Find where the given text appears and provide that cell's center as (x, y) coordinate. 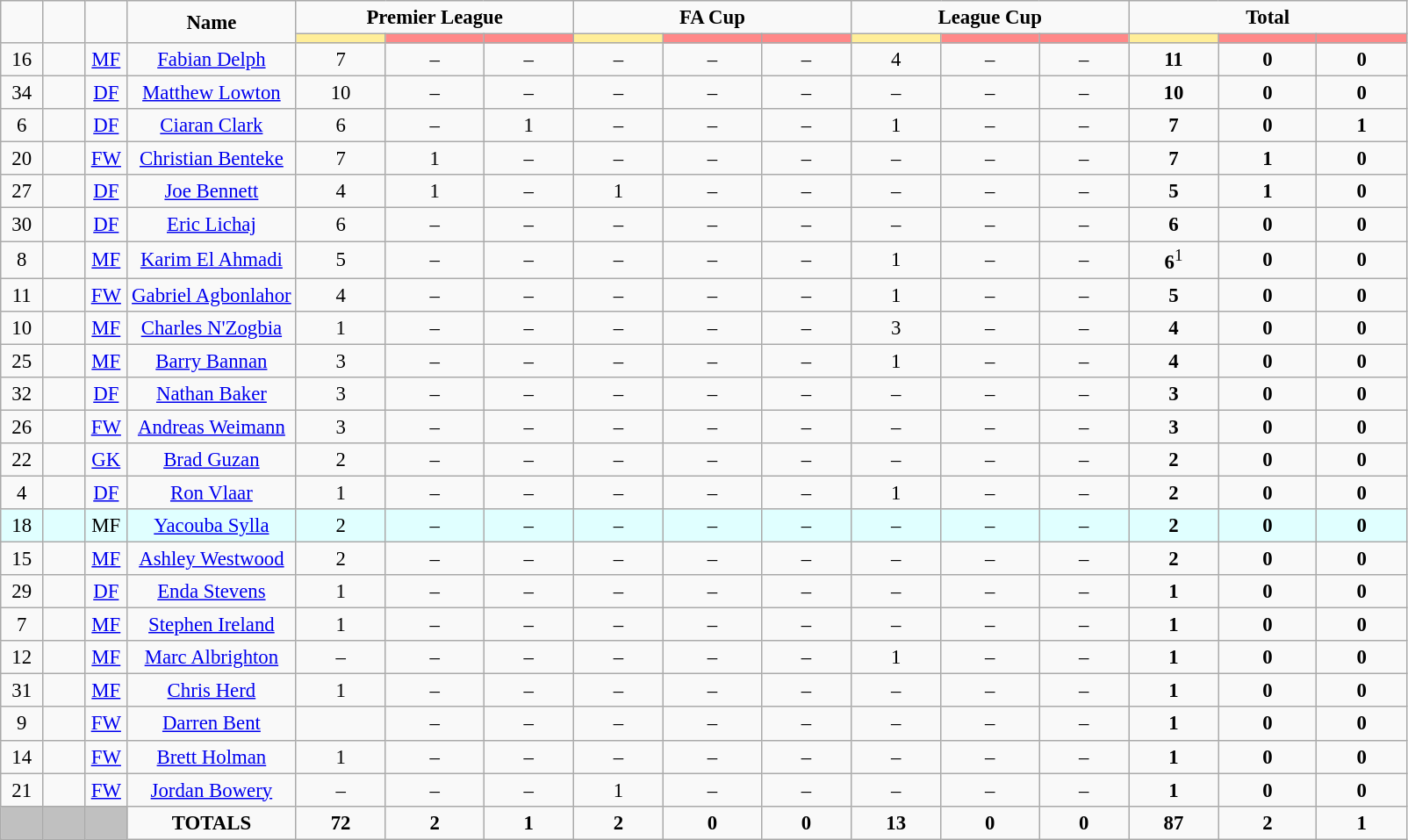
Jordan Bowery (212, 790)
61 (1174, 260)
Karim El Ahmadi (212, 260)
Yacouba Sylla (212, 526)
13 (896, 822)
87 (1174, 822)
22 (22, 460)
18 (22, 526)
Barry Bannan (212, 361)
League Cup (990, 18)
Premier League (435, 18)
Fabian Delph (212, 60)
32 (22, 394)
34 (22, 93)
16 (22, 60)
Name (212, 22)
29 (22, 592)
8 (22, 260)
21 (22, 790)
Andreas Weimann (212, 427)
Marc Albrighton (212, 657)
Darren Bent (212, 724)
31 (22, 691)
Enda Stevens (212, 592)
Gabriel Agbonlahor (212, 295)
14 (22, 757)
Chris Herd (212, 691)
TOTALS (212, 822)
Ashley Westwood (212, 559)
9 (22, 724)
26 (22, 427)
30 (22, 225)
Joe Bennett (212, 192)
27 (22, 192)
Brett Holman (212, 757)
Total (1268, 18)
12 (22, 657)
Ciaran Clark (212, 126)
Brad Guzan (212, 460)
Ron Vlaar (212, 492)
GK (106, 460)
15 (22, 559)
72 (341, 822)
Charles N'Zogbia (212, 327)
FA Cup (712, 18)
25 (22, 361)
20 (22, 159)
Eric Lichaj (212, 225)
Matthew Lowton (212, 93)
Stephen Ireland (212, 625)
Nathan Baker (212, 394)
Christian Benteke (212, 159)
